Extract the [X, Y] coordinate from the center of the cell holding the provided text.  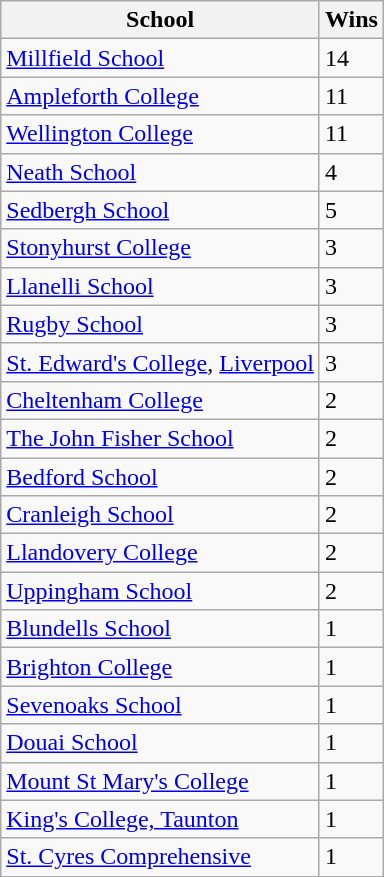
Wins [351, 20]
Cheltenham College [160, 400]
School [160, 20]
Brighton College [160, 667]
King's College, Taunton [160, 819]
4 [351, 172]
Uppingham School [160, 591]
Llandovery College [160, 553]
Millfield School [160, 58]
Sevenoaks School [160, 705]
Llanelli School [160, 286]
Sedbergh School [160, 210]
Rugby School [160, 324]
St. Cyres Comprehensive [160, 857]
Cranleigh School [160, 515]
Stonyhurst College [160, 248]
Douai School [160, 743]
14 [351, 58]
Wellington College [160, 134]
Ampleforth College [160, 96]
Neath School [160, 172]
St. Edward's College, Liverpool [160, 362]
The John Fisher School [160, 438]
Bedford School [160, 477]
Blundells School [160, 629]
5 [351, 210]
Mount St Mary's College [160, 781]
